From the cell containing the given text, extract its center point as (x, y) coordinate. 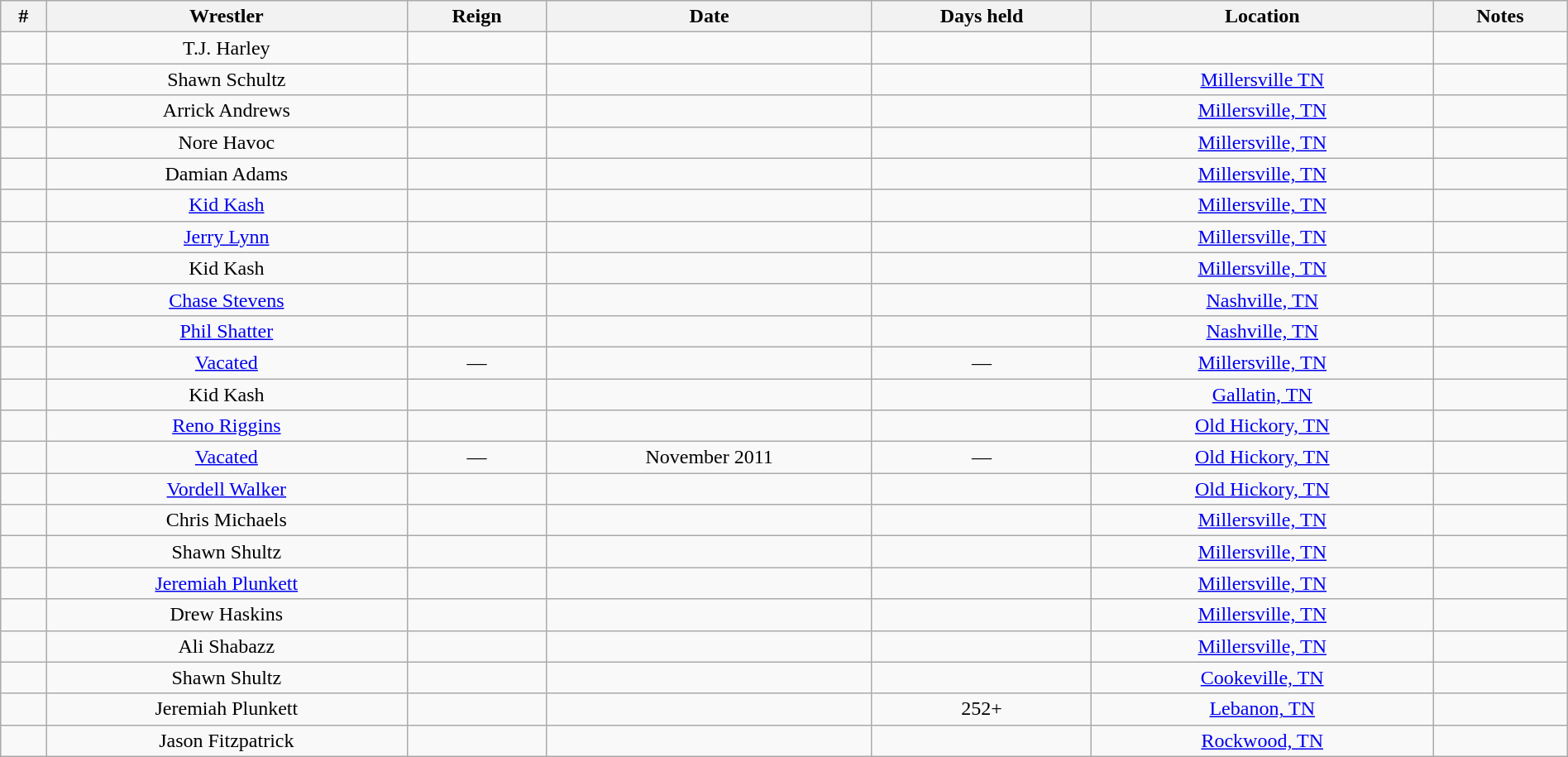
Jason Fitzpatrick (227, 740)
Chase Stevens (227, 299)
Nore Havoc (227, 142)
Jerry Lynn (227, 237)
Vordell Walker (227, 489)
T.J. Harley (227, 48)
Arrick Andrews (227, 111)
Date (710, 17)
Reign (476, 17)
# (23, 17)
Phil Shatter (227, 331)
Days held (982, 17)
252+ (982, 709)
November 2011 (710, 458)
Wrestler (227, 17)
Gallatin, TN (1262, 395)
Cookeville, TN (1262, 678)
Location (1262, 17)
Ali Shabazz (227, 646)
Shawn Schultz (227, 79)
Lebanon, TN (1262, 709)
Rockwood, TN (1262, 740)
Notes (1500, 17)
Chris Michaels (227, 520)
Millersville TN (1262, 79)
Drew Haskins (227, 615)
Damian Adams (227, 174)
Reno Riggins (227, 426)
